Pinpoint the cell where the given text exists, returning its [X, Y] midpoint coordinate. 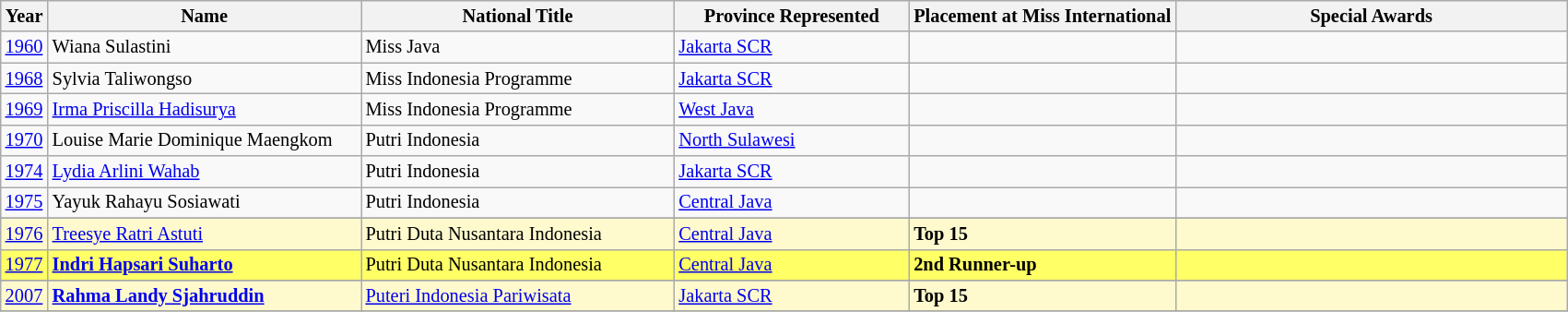
2nd Runner-up [1042, 265]
1969 [24, 109]
1970 [24, 140]
Placement at Miss International [1042, 16]
1976 [24, 234]
Irma Priscilla Hadisurya [205, 109]
Puteri Indonesia Pariwisata [518, 295]
Rahma Landy Sjahruddin [205, 295]
Year [24, 16]
1968 [24, 78]
Miss Java [518, 47]
West Java [791, 109]
2007 [24, 295]
National Title [518, 16]
Indri Hapsari Suharto [205, 265]
Treesye Ratri Astuti [205, 234]
Lydia Arlini Wahab [205, 172]
Name [205, 16]
1974 [24, 172]
1975 [24, 202]
Special Awards [1372, 16]
Wiana Sulastini [205, 47]
North Sulawesi [791, 140]
1960 [24, 47]
Province Represented [791, 16]
Sylvia Taliwongso [205, 78]
Louise Marie Dominique Maengkom [205, 140]
1977 [24, 265]
Yayuk Rahayu Sosiawati [205, 202]
